Provide the (X, Y) coordinate of the cell's center where the given text is located.  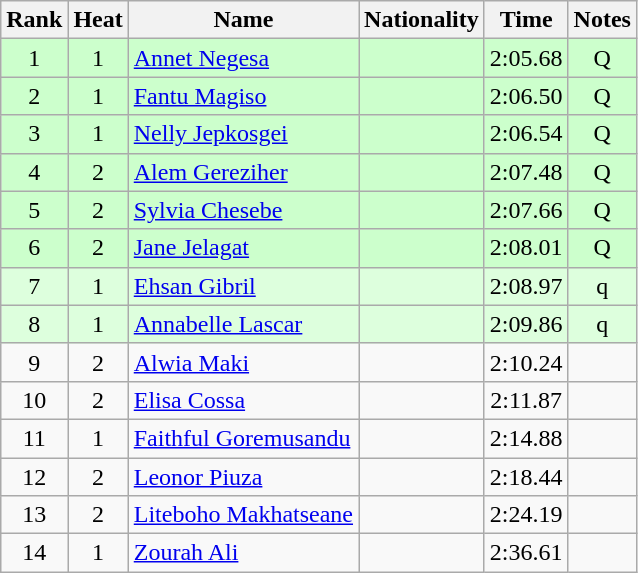
Nationality (422, 20)
12 (34, 477)
Ehsan Gibril (243, 286)
2:18.44 (526, 477)
8 (34, 324)
Heat (98, 20)
2:09.86 (526, 324)
Faithful Goremusandu (243, 438)
9 (34, 362)
6 (34, 248)
7 (34, 286)
Notes (602, 20)
Alwia Maki (243, 362)
Annabelle Lascar (243, 324)
2:10.24 (526, 362)
2:08.97 (526, 286)
5 (34, 210)
Elisa Cossa (243, 400)
Liteboho Makhatseane (243, 515)
2:11.87 (526, 400)
13 (34, 515)
2:07.48 (526, 172)
Time (526, 20)
11 (34, 438)
Fantu Magiso (243, 96)
Annet Negesa (243, 58)
Jane Jelagat (243, 248)
10 (34, 400)
14 (34, 553)
2:08.01 (526, 248)
Sylvia Chesebe (243, 210)
3 (34, 134)
Zourah Ali (243, 553)
2:06.54 (526, 134)
Nelly Jepkosgei (243, 134)
2:24.19 (526, 515)
Name (243, 20)
2:14.88 (526, 438)
2:06.50 (526, 96)
2:05.68 (526, 58)
Leonor Piuza (243, 477)
Alem Gereziher (243, 172)
4 (34, 172)
2:07.66 (526, 210)
2:36.61 (526, 553)
Rank (34, 20)
